Output the (X, Y) coordinate of the center of the cell containing the given text.  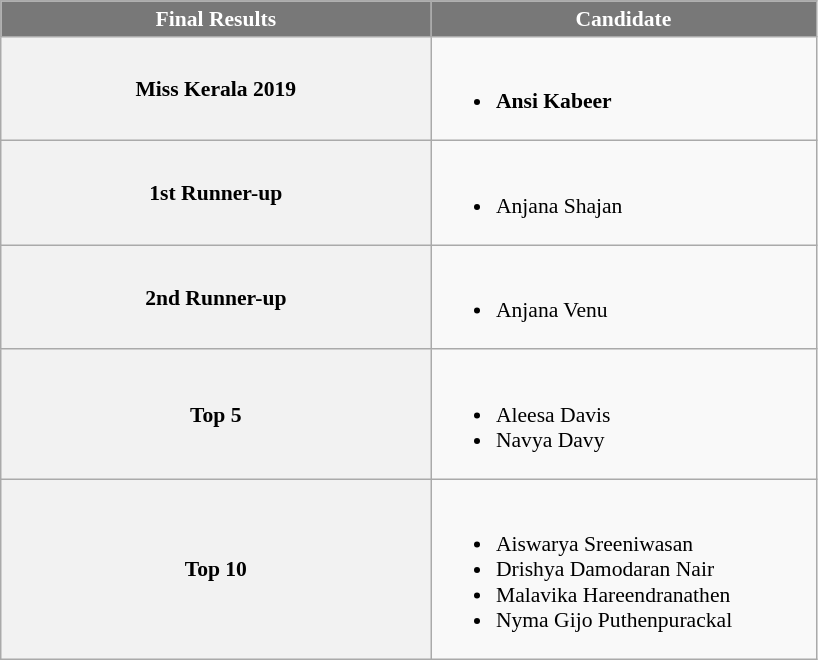
1st Runner-up (216, 193)
Anjana Venu (624, 297)
Top 10 (216, 570)
Candidate (624, 19)
Aiswarya SreeniwasanDrishya Damodaran NairMalavika HareendranathenNyma Gijo Puthenpurackal (624, 570)
Miss Kerala 2019 (216, 89)
Final Results (216, 19)
Anjana Shajan (624, 193)
2nd Runner-up (216, 297)
Top 5 (216, 415)
Aleesa DavisNavya Davy (624, 415)
Ansi Kabeer (624, 89)
